Output the [X, Y] coordinate of the center of the cell containing the given text.  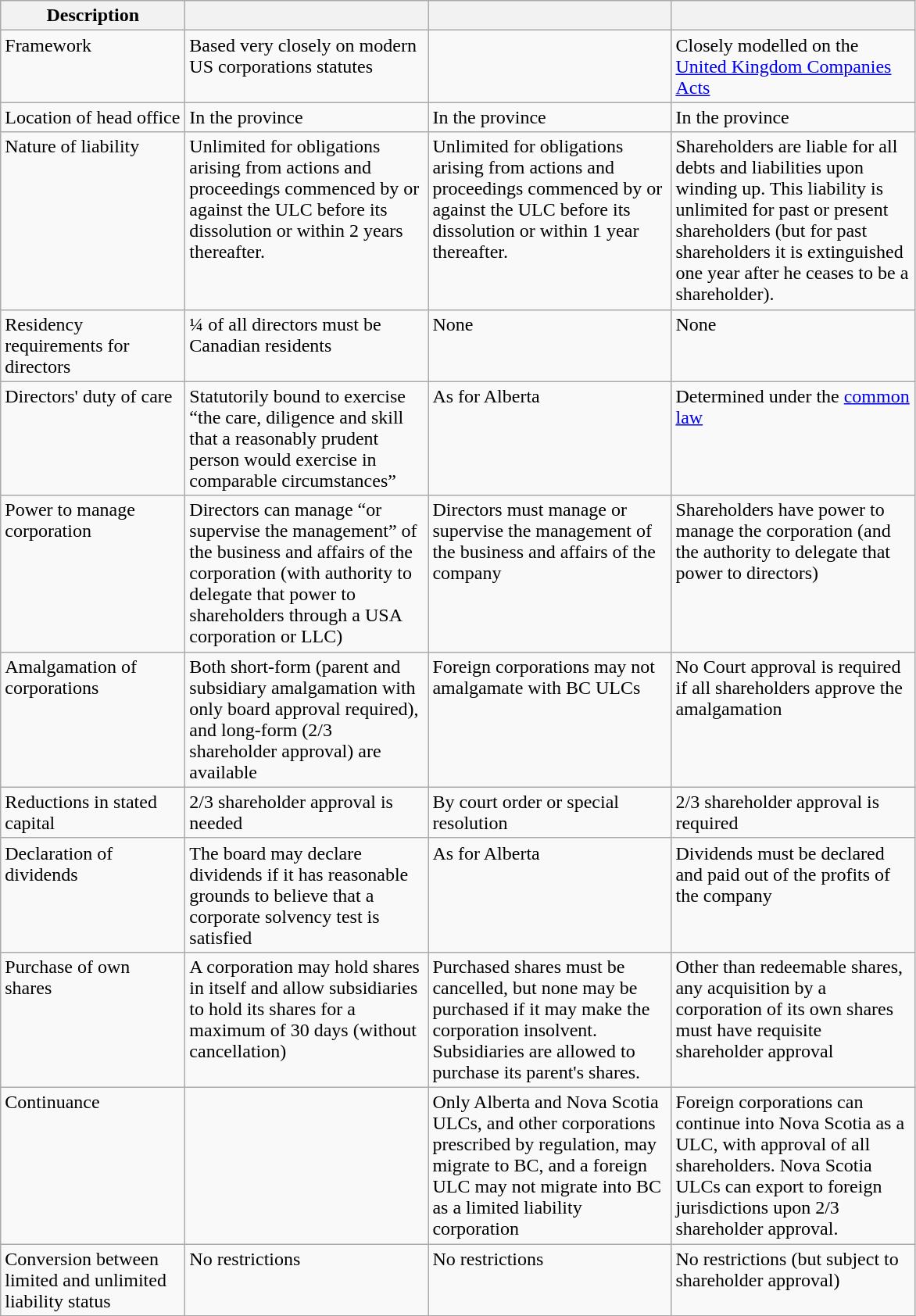
By court order or special resolution [550, 813]
Directors must manage or supervise the management of the business and affairs of the company [550, 574]
Power to manage corporation [93, 574]
2/3 shareholder approval is needed [306, 813]
Foreign corporations may not amalgamate with BC ULCs [550, 719]
Continuance [93, 1165]
Closely modelled on the United Kingdom Companies Acts [793, 66]
Statutorily bound to exercise “the care, diligence and skill that a reasonably prudent person would exercise in comparable circumstances” [306, 438]
Location of head office [93, 117]
Determined under the common law [793, 438]
Reductions in stated capital [93, 813]
No Court approval is required if all shareholders approve the amalgamation [793, 719]
A corporation may hold shares in itself and allow subsidiaries to hold its shares for a maximum of 30 days (without cancellation) [306, 1019]
Nature of liability [93, 220]
Amalgamation of corporations [93, 719]
Unlimited for obligations arising from actions and proceedings commenced by or against the ULC before its dissolution or within 2 years thereafter. [306, 220]
Shareholders have power to manage the corporation (and the authority to delegate that power to directors) [793, 574]
Other than redeemable shares, any acquisition by a corporation of its own shares must have requisite shareholder approval [793, 1019]
Based very closely on modern US corporations statutes [306, 66]
Declaration of dividends [93, 895]
Dividends must be declared and paid out of the profits of the company [793, 895]
Purchase of own shares [93, 1019]
Unlimited for obligations arising from actions and proceedings commenced by or against the ULC before its dissolution or within 1 year thereafter. [550, 220]
¼ of all directors must be Canadian residents [306, 345]
Directors' duty of care [93, 438]
2/3 shareholder approval is required [793, 813]
Description [93, 16]
Framework [93, 66]
Residency requirements for directors [93, 345]
Both short-form (parent and subsidiary amalgamation with only board approval required), and long-form (2/3 shareholder approval) are available [306, 719]
The board may declare dividends if it has reasonable grounds to believe that a corporate solvency test is satisfied [306, 895]
No restrictions (but subject to shareholder approval) [793, 1280]
Conversion between limited and unlimited liability status [93, 1280]
